From the cell containing the given text, extract its center point as (x, y) coordinate. 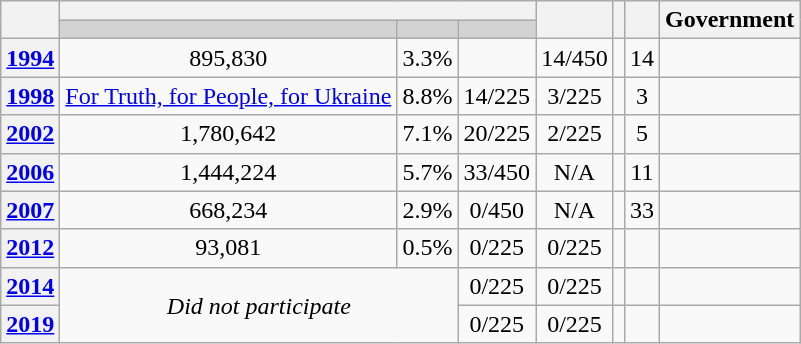
Government (730, 20)
2/225 (575, 134)
1,444,224 (228, 172)
14 (642, 58)
14/225 (497, 96)
5 (642, 134)
0.5% (428, 248)
668,234 (228, 210)
1994 (30, 58)
2.9% (428, 210)
2002 (30, 134)
33/450 (497, 172)
7.1% (428, 134)
1,780,642 (228, 134)
3/225 (575, 96)
2014 (30, 286)
Did not participate (259, 305)
20/225 (497, 134)
2012 (30, 248)
2019 (30, 324)
11 (642, 172)
0/450 (497, 210)
2006 (30, 172)
For Truth, for People, for Ukraine (228, 96)
2007 (30, 210)
33 (642, 210)
3.3% (428, 58)
14/450 (575, 58)
1998 (30, 96)
93,081 (228, 248)
5.7% (428, 172)
895,830 (228, 58)
3 (642, 96)
8.8% (428, 96)
